Provide the [X, Y] coordinate of the cell's center where the given text is located.  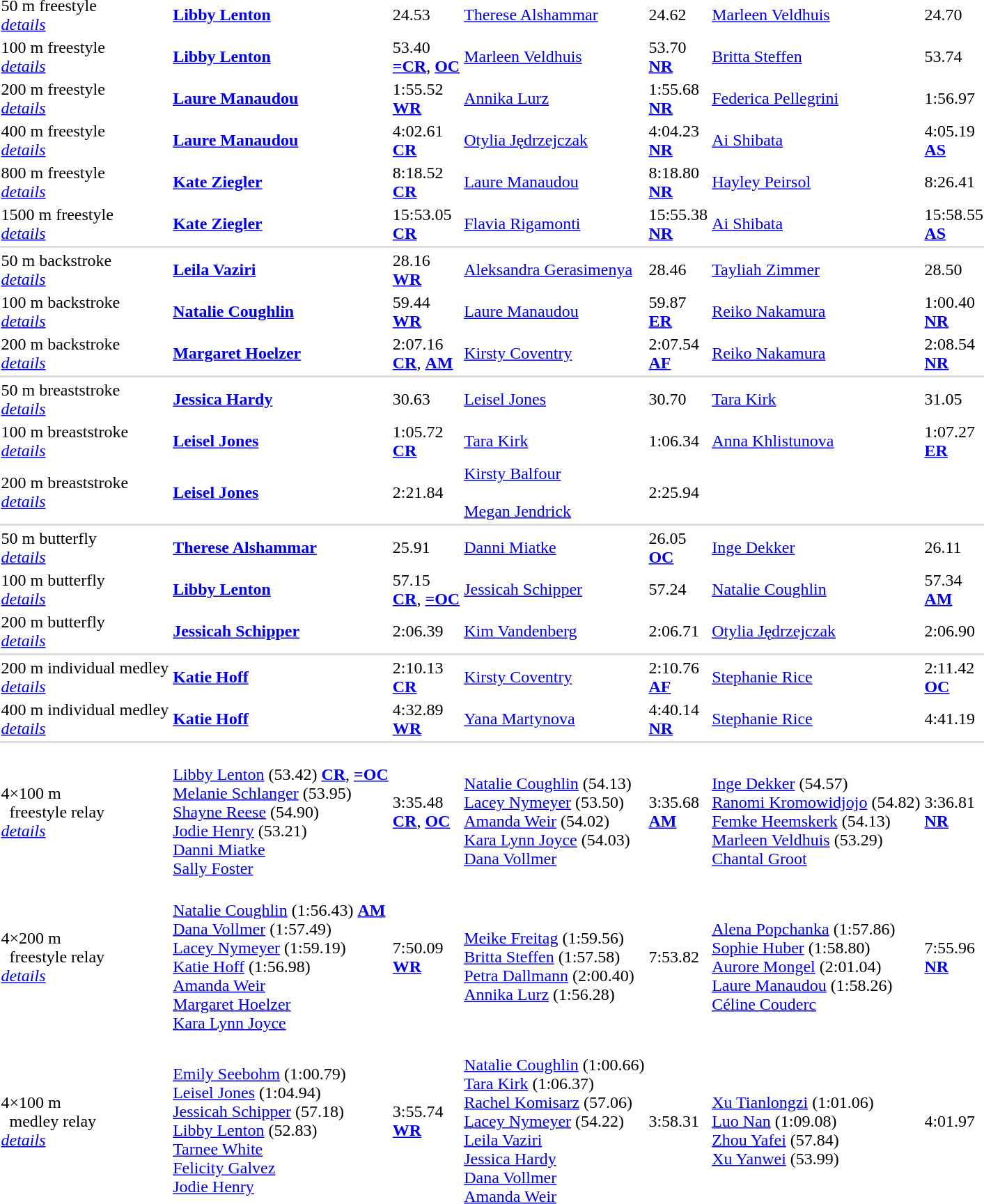
Libby Lenton (53.42) CR, =OCMelanie Schlanger (53.95)Shayne Reese (54.90)Jodie Henry (53.21)Danni MiatkeSally Foster [281, 812]
200 m butterflydetails [85, 631]
Kirsty BalfourMegan Jendrick [554, 492]
2:10.13CR [426, 677]
1500 m freestyledetails [85, 224]
26.05OC [678, 547]
Natalie Coughlin (54.13)Lacey Nymeyer (53.50)Amanda Weir (54.02)Kara Lynn Joyce (54.03)Dana Vollmer [554, 812]
28.46 [678, 270]
2:07.16CR, AM [426, 354]
30.70 [678, 400]
4:40.14NR [678, 719]
2:10.76AF [678, 677]
57.24 [678, 589]
4:04.23NR [678, 141]
30.63 [426, 400]
Natalie Coughlin (1:56.43) AMDana Vollmer (1:57.49)Lacey Nymeyer (1:59.19)Katie Hoff (1:56.98)Amanda WeirMargaret HoelzerKara Lynn Joyce [281, 957]
100 m butterflydetails [85, 589]
4:02.61CR [426, 141]
Inge Dekker [816, 547]
15:55.38NR [678, 224]
Anna Khlistunova [816, 441]
Flavia Rigamonti [554, 224]
200 m individual medleydetails [85, 677]
400 m freestyledetails [85, 141]
50 m breaststrokedetails [85, 400]
4×100 m freestyle relay details [85, 812]
Marleen Veldhuis [554, 57]
1:06.34 [678, 441]
Danni Miatke [554, 547]
4×200 m freestyle relay details [85, 957]
Hayley Peirsol [816, 182]
Jessica Hardy [281, 400]
2:25.94 [678, 492]
2:21.84 [426, 492]
1:05.72CR [426, 441]
2:07.54AF [678, 354]
25.91 [426, 547]
15:53.05CR [426, 224]
800 m freestyledetails [85, 182]
Meike Freitag (1:59.56)Britta Steffen (1:57.58)Petra Dallmann (2:00.40)Annika Lurz (1:56.28) [554, 957]
53.70NR [678, 57]
Tayliah Zimmer [816, 270]
Kim Vandenberg [554, 631]
57.15CR, =OC [426, 589]
100 m breaststrokedetails [85, 441]
59.87ER [678, 312]
53.40=CR, OC [426, 57]
Aleksandra Gerasimenya [554, 270]
3:35.48CR, OC [426, 812]
Alena Popchanka (1:57.86)Sophie Huber (1:58.80)Aurore Mongel (2:01.04)Laure Manaudou (1:58.26)Céline Couderc [816, 957]
Federica Pellegrini [816, 99]
2:06.71 [678, 631]
200 m backstrokedetails [85, 354]
Therese Alshammar [281, 547]
8:18.80NR [678, 182]
400 m individual medleydetails [85, 719]
50 m butterflydetails [85, 547]
Yana Martynova [554, 719]
59.44WR [426, 312]
Leila Vaziri [281, 270]
4:32.89WR [426, 719]
Inge Dekker (54.57)Ranomi Kromowidjojo (54.82)Femke Heemskerk (54.13)Marleen Veldhuis (53.29)Chantal Groot [816, 812]
3:35.68AM [678, 812]
Annika Lurz [554, 99]
100 m backstrokedetails [85, 312]
200 m breaststrokedetails [85, 492]
200 m freestyledetails [85, 99]
1:55.52WR [426, 99]
Margaret Hoelzer [281, 354]
28.16WR [426, 270]
1:55.68NR [678, 99]
2:06.39 [426, 631]
100 m freestyledetails [85, 57]
7:53.82 [678, 957]
50 m backstrokedetails [85, 270]
8:18.52CR [426, 182]
7:50.09WR [426, 957]
Britta Steffen [816, 57]
